Scan for the cell matching the given text and deliver its (X, Y) coordinate at center. 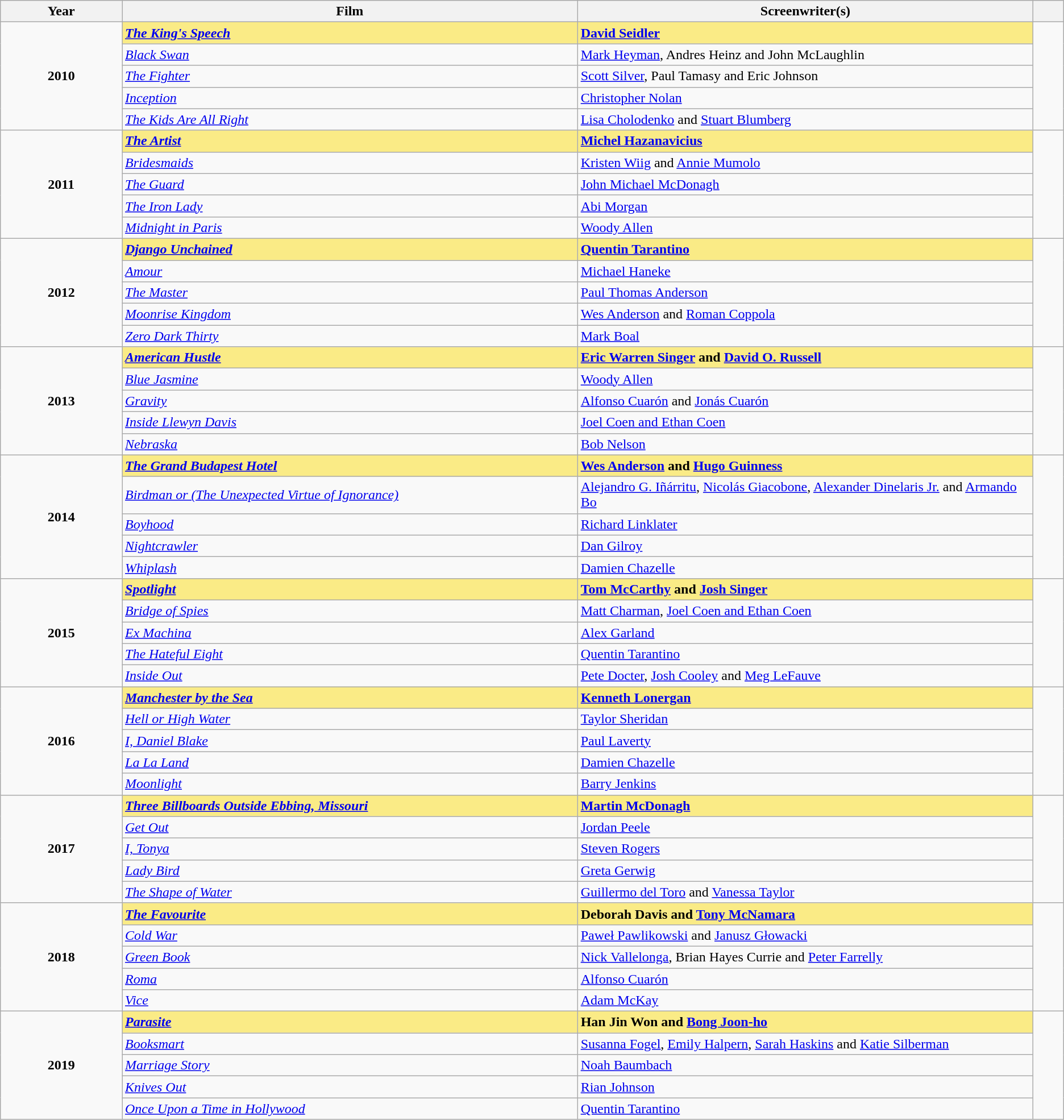
Year (61, 11)
Bridge of Spies (350, 611)
Alfonso Cuarón (805, 978)
Inside Llewyn Davis (350, 422)
Rian Johnson (805, 1087)
Michael Haneke (805, 271)
Vice (350, 1001)
Han Jin Won and Bong Joon-ho (805, 1022)
Alejandro G. Iñárritu, Nicolás Giacobone, Alexander Dinelaris Jr. and Armando Bo (805, 495)
Booksmart (350, 1044)
Spotlight (350, 589)
Get Out (350, 827)
Martin McDonagh (805, 806)
Amour (350, 271)
Alfonso Cuarón and Jonás Cuarón (805, 401)
Greta Gerwig (805, 870)
Mark Boal (805, 336)
Zero Dark Thirty (350, 336)
Paul Laverty (805, 741)
John Michael McDonagh (805, 184)
Guillermo del Toro and Vanessa Taylor (805, 892)
Tom McCarthy and Josh Singer (805, 589)
The Kids Are All Right (350, 119)
The Hateful Eight (350, 654)
2015 (61, 632)
Midnight in Paris (350, 227)
Nightcrawler (350, 546)
Manchester by the Sea (350, 698)
Adam McKay (805, 1001)
Moonlight (350, 784)
2014 (61, 516)
Blue Jasmine (350, 379)
Mark Heyman, Andres Heinz and John McLaughlin (805, 55)
Lady Bird (350, 870)
Abi Morgan (805, 206)
Knives Out (350, 1087)
The Shape of Water (350, 892)
Ex Machina (350, 633)
American Hustle (350, 358)
Richard Linklater (805, 524)
Taylor Sheridan (805, 719)
Screenwriter(s) (805, 11)
Birdman or (The Unexpected Virtue of Ignorance) (350, 495)
Dan Gilroy (805, 546)
The Artist (350, 141)
2010 (61, 76)
The King's Speech (350, 33)
The Master (350, 293)
Moonrise Kingdom (350, 314)
2013 (61, 401)
Paul Thomas Anderson (805, 293)
David Seidler (805, 33)
Cold War (350, 935)
Marriage Story (350, 1065)
2019 (61, 1065)
Paweł Pawlikowski and Janusz Głowacki (805, 935)
Wes Anderson and Roman Coppola (805, 314)
Hell or High Water (350, 719)
The Iron Lady (350, 206)
Nick Vallelonga, Brian Hayes Currie and Peter Farrelly (805, 957)
Bob Nelson (805, 444)
Kenneth Lonergan (805, 698)
Susanna Fogel, Emily Halpern, Sarah Haskins and Katie Silberman (805, 1044)
Joel Coen and Ethan Coen (805, 422)
The Fighter (350, 76)
Whiplash (350, 567)
Matt Charman, Joel Coen and Ethan Coen (805, 611)
Inside Out (350, 676)
Pete Docter, Josh Cooley and Meg LeFauve (805, 676)
Green Book (350, 957)
Film (350, 11)
Eric Warren Singer and David O. Russell (805, 358)
Three Billboards Outside Ebbing, Missouri (350, 806)
I, Daniel Blake (350, 741)
Once Upon a Time in Hollywood (350, 1109)
Gravity (350, 401)
The Guard (350, 184)
I, Tonya (350, 849)
The Favourite (350, 914)
Bridesmaids (350, 163)
La La Land (350, 762)
2011 (61, 184)
Michel Hazanavicius (805, 141)
2018 (61, 957)
Roma (350, 978)
The Grand Budapest Hotel (350, 466)
Parasite (350, 1022)
Barry Jenkins (805, 784)
Deborah Davis and Tony McNamara (805, 914)
Noah Baumbach (805, 1065)
Nebraska (350, 444)
2017 (61, 849)
2012 (61, 292)
Steven Rogers (805, 849)
Lisa Cholodenko and Stuart Blumberg (805, 119)
2016 (61, 741)
Django Unchained (350, 249)
Wes Anderson and Hugo Guinness (805, 466)
Jordan Peele (805, 827)
Scott Silver, Paul Tamasy and Eric Johnson (805, 76)
Black Swan (350, 55)
Inception (350, 98)
Boyhood (350, 524)
Alex Garland (805, 633)
Kristen Wiig and Annie Mumolo (805, 163)
Christopher Nolan (805, 98)
